Locate the cell with the specified text and output its (x, y) center coordinate. 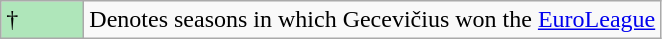
Denotes seasons in which Gecevičius won the EuroLeague (372, 20)
† (42, 20)
